Determine the [X, Y] coordinate at the center of the cell enclosing the given text.  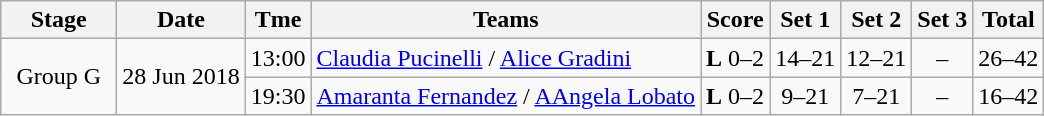
Tme [278, 20]
Teams [506, 20]
Stage [59, 20]
16–42 [1008, 96]
Group G [59, 77]
Total [1008, 20]
Score [736, 20]
28 Jun 2018 [181, 77]
Set 1 [806, 20]
9–21 [806, 96]
26–42 [1008, 58]
Set 3 [942, 20]
19:30 [278, 96]
12–21 [876, 58]
Amaranta Fernandez / AAngela Lobato [506, 96]
Claudia Pucinelli / Alice Gradini [506, 58]
7–21 [876, 96]
Set 2 [876, 20]
Date [181, 20]
14–21 [806, 58]
13:00 [278, 58]
